Identify which cell holds the provided text, then report its (x, y) central coordinate. 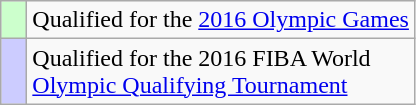
Qualified for the 2016 FIBA WorldOlympic Qualifying Tournament (221, 72)
Qualified for the 2016 Olympic Games (221, 20)
